For the text-containing cell, return its midpoint in [x, y] coordinate format. 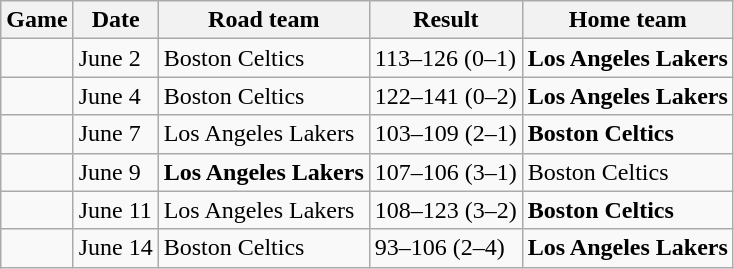
June 11 [116, 210]
Road team [264, 20]
Game [37, 20]
Result [446, 20]
Home team [628, 20]
June 7 [116, 134]
June 4 [116, 96]
122–141 (0–2) [446, 96]
113–126 (0–1) [446, 58]
June 9 [116, 172]
June 14 [116, 248]
Date [116, 20]
93–106 (2–4) [446, 248]
108–123 (3–2) [446, 210]
103–109 (2–1) [446, 134]
June 2 [116, 58]
107–106 (3–1) [446, 172]
